Capture the cell that displays the provided text and extract its [x, y] central coordinate. 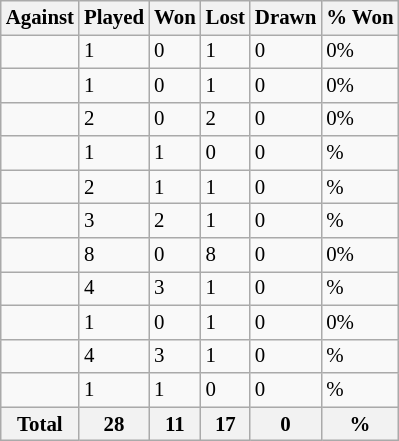
% Won [360, 18]
Against [40, 18]
Lost [226, 18]
28 [114, 424]
Drawn [286, 18]
Played [114, 18]
11 [175, 424]
Total [40, 424]
Won [175, 18]
17 [226, 424]
